Return [x, y] of the center of cell containing provided text 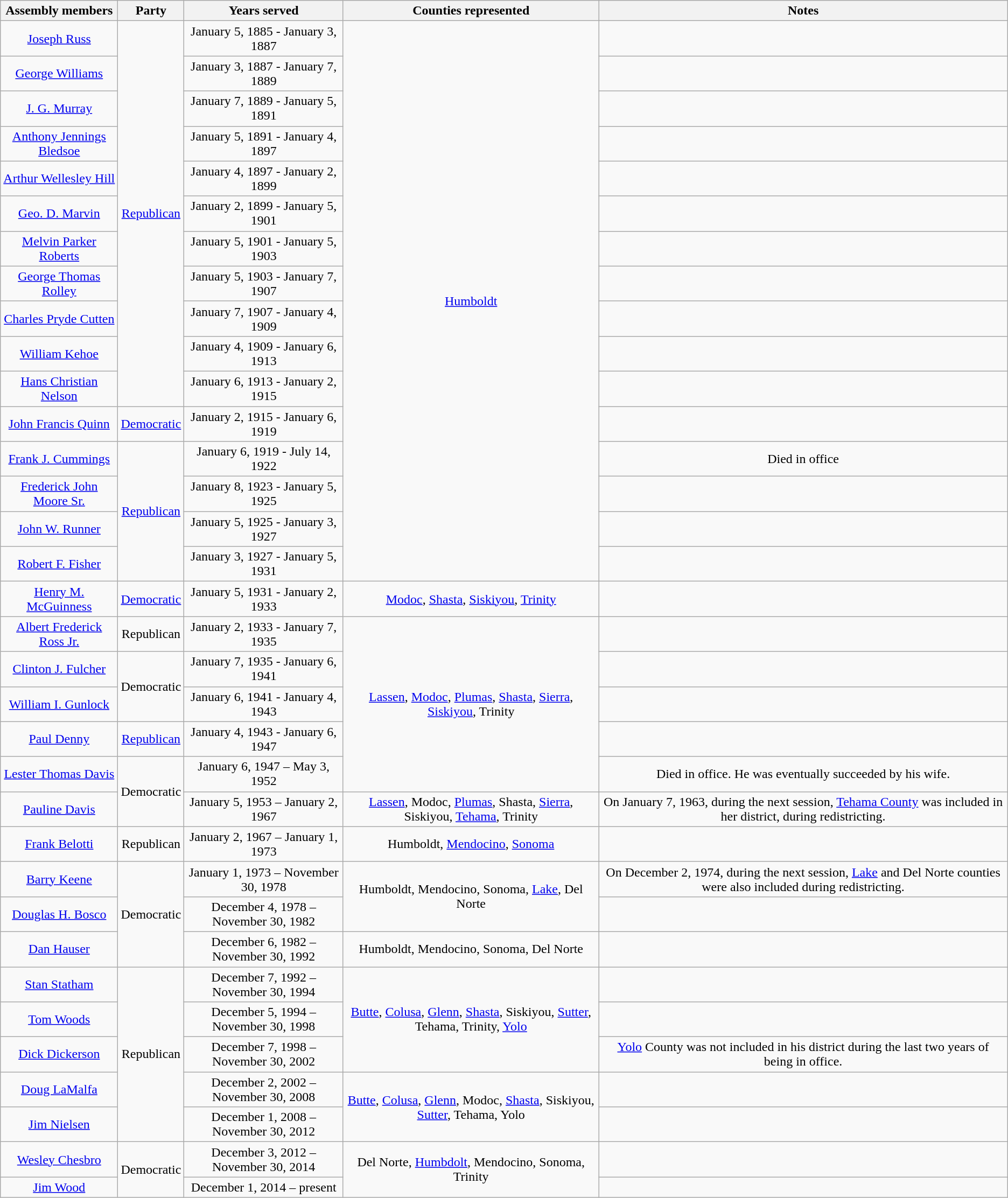
Yolo County was not included in his district during the last two years of being in office. [803, 1054]
January 6, 1947 – May 3, 1952 [264, 774]
John W. Runner [59, 529]
December 3, 2012 – November 30, 2014 [264, 1160]
January 5, 1931 - January 2, 1933 [264, 599]
George Williams [59, 73]
Counties represented [471, 11]
January 5, 1953 – January 2, 1967 [264, 809]
Charles Pryde Cutten [59, 319]
Wesley Chesbro [59, 1160]
January 6, 1941 - January 4, 1943 [264, 704]
December 4, 1978 – November 30, 1982 [264, 914]
Humboldt, Mendocino, Sonoma [471, 844]
Humboldt, Mendocino, Sonoma, Del Norte [471, 949]
Butte, Colusa, Glenn, Shasta, Siskiyou, Sutter, Tehama, Trinity, Yolo [471, 1020]
January 2, 1899 - January 5, 1901 [264, 213]
December 7, 1998 – November 30, 2002 [264, 1054]
December 1, 2014 – present [264, 1187]
January 4, 1897 - January 2, 1899 [264, 179]
Robert F. Fisher [59, 564]
Humboldt [471, 302]
January 4, 1909 - January 6, 1913 [264, 353]
December 1, 2008 – November 30, 2012 [264, 1124]
Stan Statham [59, 984]
December 7, 1992 – November 30, 1994 [264, 984]
Del Norte, Humbdolt, Mendocino, Sonoma, Trinity [471, 1169]
Years served [264, 11]
George Thomas Rolley [59, 283]
Assembly members [59, 11]
January 1, 1973 – November 30, 1978 [264, 879]
January 7, 1907 - January 4, 1909 [264, 319]
William Kehoe [59, 353]
January 4, 1943 - January 6, 1947 [264, 739]
December 2, 2002 – November 30, 2008 [264, 1090]
Frederick John Moore Sr. [59, 494]
Joseph Russ [59, 39]
Tom Woods [59, 1020]
Lassen, Modoc, Plumas, Shasta, Sierra, Siskiyou, Tehama, Trinity [471, 809]
January 5, 1903 - January 7, 1907 [264, 283]
January 7, 1889 - January 5, 1891 [264, 109]
Jim Wood [59, 1187]
Dan Hauser [59, 949]
John Francis Quinn [59, 423]
On December 2, 1974, during the next session, Lake and Del Norte counties were also included during redistricting. [803, 879]
Clinton J. Fulcher [59, 669]
Douglas H. Bosco [59, 914]
Barry Keene [59, 879]
January 5, 1891 - January 4, 1897 [264, 143]
Died in office [803, 459]
January 8, 1923 - January 5, 1925 [264, 494]
Albert Frederick Ross Jr. [59, 634]
Jim Nielsen [59, 1124]
January 6, 1919 - July 14, 1922 [264, 459]
January 2, 1933 - January 7, 1935 [264, 634]
January 5, 1925 - January 3, 1927 [264, 529]
Died in office. He was eventually succeeded by his wife. [803, 774]
Melvin Parker Roberts [59, 249]
Humboldt, Mendocino, Sonoma, Lake, Del Norte [471, 896]
Hans Christian Nelson [59, 389]
January 3, 1927 - January 5, 1931 [264, 564]
Modoc, Shasta, Siskiyou, Trinity [471, 599]
Party [151, 11]
Pauline Davis [59, 809]
January 6, 1913 - January 2, 1915 [264, 389]
January 7, 1935 - January 6, 1941 [264, 669]
Frank J. Cummings [59, 459]
December 5, 1994 – November 30, 1998 [264, 1020]
J. G. Murray [59, 109]
Dick Dickerson [59, 1054]
Henry M. McGuinness [59, 599]
Butte, Colusa, Glenn, Modoc, Shasta, Siskiyou, Sutter, Tehama, Yolo [471, 1107]
William I. Gunlock [59, 704]
Anthony Jennings Bledsoe [59, 143]
January 5, 1885 - January 3, 1887 [264, 39]
Arthur Wellesley Hill [59, 179]
Notes [803, 11]
January 2, 1915 - January 6, 1919 [264, 423]
December 6, 1982 – November 30, 1992 [264, 949]
Frank Belotti [59, 844]
January 5, 1901 - January 5, 1903 [264, 249]
January 3, 1887 - January 7, 1889 [264, 73]
On January 7, 1963, during the next session, Tehama County was included in her district, during redistricting. [803, 809]
Paul Denny [59, 739]
Geo. D. Marvin [59, 213]
January 2, 1967 – January 1, 1973 [264, 844]
Lassen, Modoc, Plumas, Shasta, Sierra, Siskiyou, Trinity [471, 704]
Lester Thomas Davis [59, 774]
Doug LaMalfa [59, 1090]
